Determine the (X, Y) coordinate at the center of the cell enclosing the given text.  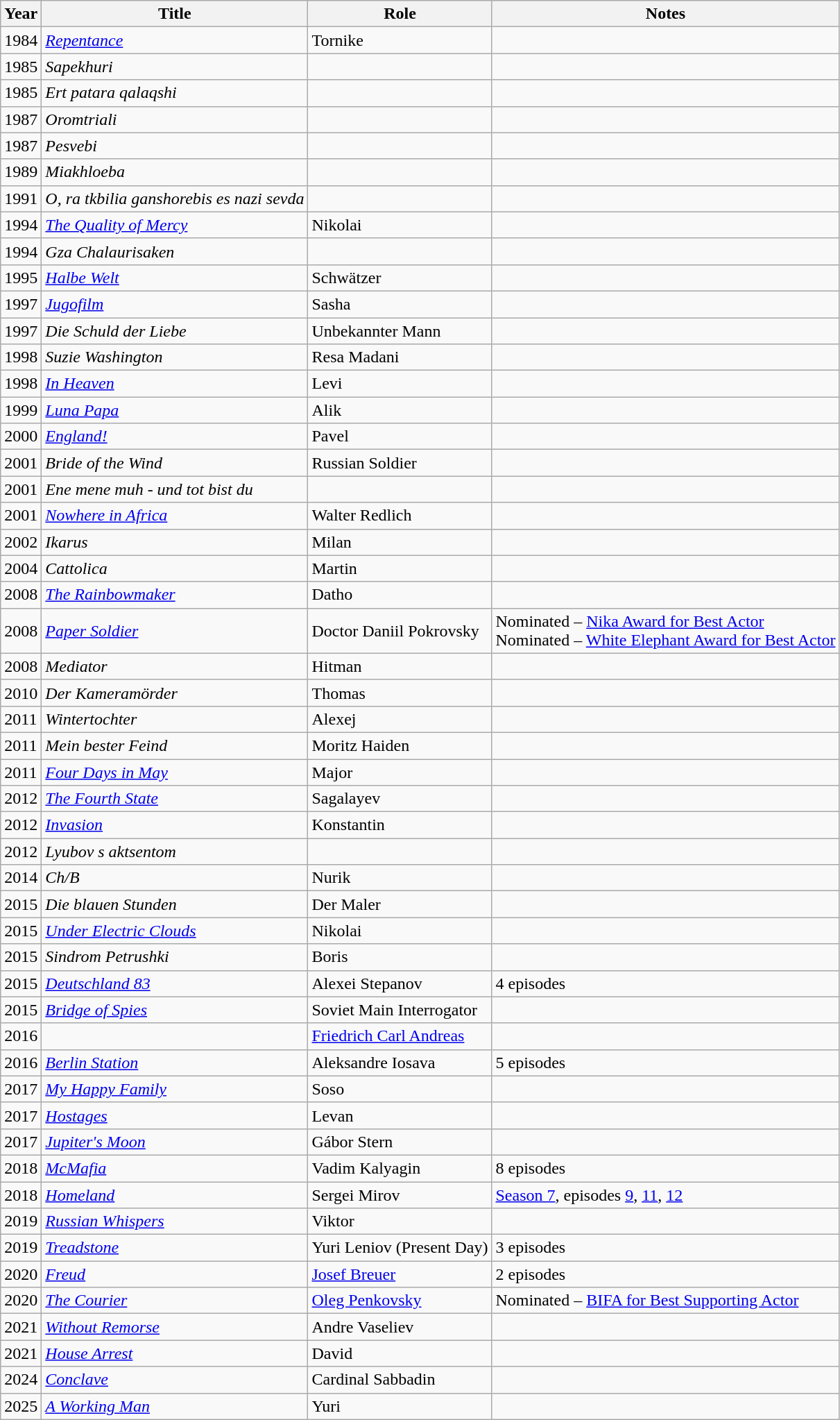
The Quality of Mercy (175, 225)
Wintertochter (175, 719)
Thomas (400, 693)
House Arrest (175, 1353)
Homeland (175, 1194)
Conclave (175, 1380)
Schwätzer (400, 278)
Der Kameramörder (175, 693)
England! (175, 437)
Cardinal Sabbadin (400, 1380)
Der Maler (400, 904)
Boris (400, 957)
Pesvebi (175, 146)
Moritz Haiden (400, 745)
Yuri Leniov (Present Day) (400, 1248)
Martin (400, 568)
Sindrom Petrushki (175, 957)
Sapekhuri (175, 67)
Nowhere in Africa (175, 516)
Resa Madani (400, 357)
Sagalayev (400, 799)
8 episodes (666, 1168)
Nurik (400, 878)
Mediator (175, 666)
Suzie Washington (175, 357)
2000 (21, 437)
Jupiter's Moon (175, 1142)
Four Days in May (175, 772)
Soviet Main Interrogator (400, 1010)
2025 (21, 1406)
5 episodes (666, 1063)
Vadim Kalyagin (400, 1168)
The Rainbowmaker (175, 595)
Russian Whispers (175, 1222)
Ikarus (175, 542)
Deutschland 83 (175, 983)
Doctor Daniil Pokrovsky (400, 630)
Aleksandre Iosava (400, 1063)
2010 (21, 693)
Notes (666, 14)
Hostages (175, 1115)
Under Electric Clouds (175, 931)
Soso (400, 1089)
Luna Papa (175, 410)
2002 (21, 542)
Berlin Station (175, 1063)
Viktor (400, 1222)
Ch/B (175, 878)
Without Remorse (175, 1327)
Gza Chalaurisaken (175, 251)
In Heaven (175, 384)
1995 (21, 278)
Bridge of Spies (175, 1010)
Year (21, 14)
Halbe Welt (175, 278)
Lyubov s aktsentom (175, 852)
Alexei Stepanov (400, 983)
Paper Soldier (175, 630)
Freud (175, 1274)
Tornike (400, 40)
Mein bester Feind (175, 745)
Role (400, 14)
The Fourth State (175, 799)
Oromtriali (175, 119)
My Happy Family (175, 1089)
Walter Redlich (400, 516)
Ene mene muh - und tot bist du (175, 489)
Oleg Penkovsky (400, 1301)
Josef Breuer (400, 1274)
Miakhloeba (175, 172)
Pavel (400, 437)
Title (175, 14)
Levan (400, 1115)
Andre Vaseliev (400, 1327)
Nominated – Nika Award for Best Actor Nominated – White Elephant Award for Best Actor (666, 630)
Cattolica (175, 568)
Yuri (400, 1406)
Treadstone (175, 1248)
1984 (21, 40)
2 episodes (666, 1274)
Invasion (175, 825)
2024 (21, 1380)
Alik (400, 410)
Ert patara qalaqshi (175, 93)
1999 (21, 410)
Friedrich Carl Andreas (400, 1036)
2014 (21, 878)
Bride of the Wind (175, 463)
2004 (21, 568)
Jugofilm (175, 304)
Die Schuld der Liebe (175, 331)
3 episodes (666, 1248)
Season 7, episodes 9, 11, 12 (666, 1194)
Nominated – BIFA for Best Supporting Actor (666, 1301)
4 episodes (666, 983)
Alexej (400, 719)
Russian Soldier (400, 463)
Hitman (400, 666)
Levi (400, 384)
McMafia (175, 1168)
1989 (21, 172)
The Courier (175, 1301)
Datho (400, 595)
David (400, 1353)
Sergei Mirov (400, 1194)
Unbekannter Mann (400, 331)
O, ra tkbilia ganshorebis es nazi sevda (175, 198)
A Working Man (175, 1406)
Gábor Stern (400, 1142)
1991 (21, 198)
Sasha (400, 304)
Die blauen Stunden (175, 904)
Repentance (175, 40)
Major (400, 772)
Konstantin (400, 825)
Milan (400, 542)
